Output the [X, Y] coordinate of the center of the cell containing the given text.  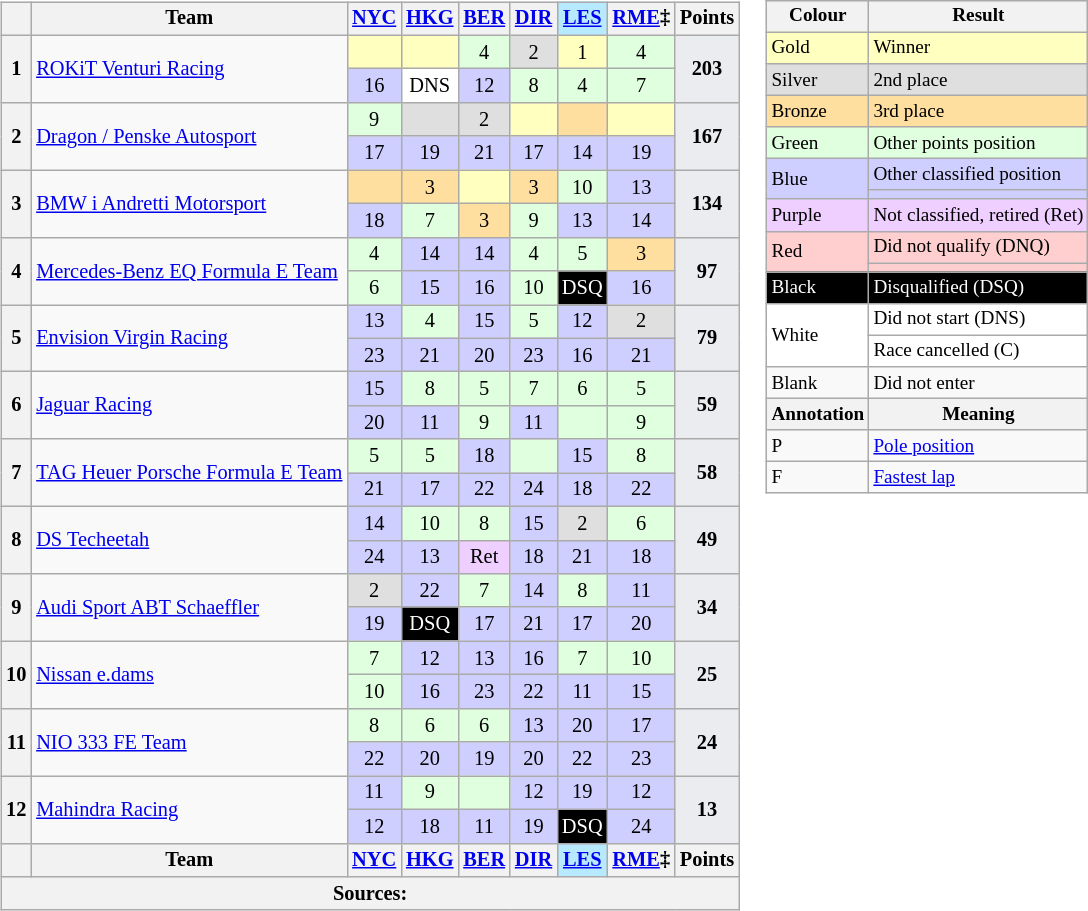
167 [707, 136]
Mahindra Racing [189, 810]
58 [707, 472]
203 [707, 68]
Audi Sport ABT Schaeffler [189, 608]
59 [707, 406]
F [818, 478]
Gold [818, 48]
Blue [818, 180]
Nissan e.dams [189, 674]
Other classified position [978, 175]
Ret [484, 557]
ROKiT Venturi Racing [189, 68]
Silver [818, 80]
Bronze [818, 111]
134 [707, 204]
TAG Heuer Porsche Formula E Team [189, 472]
NIO 333 FE Team [189, 742]
Did not enter [978, 383]
Dragon / Penske Autosport [189, 136]
Fastest lap [978, 478]
Result [978, 16]
Green [818, 143]
Mercedes-Benz EQ Formula E Team [189, 270]
Did not qualify (DNQ) [978, 247]
Meaning [978, 414]
Not classified, retired (Ret) [978, 215]
Sources: [370, 894]
DNS [430, 86]
3rd place [978, 111]
Red [818, 252]
25 [707, 674]
97 [707, 270]
Annotation [818, 414]
Blank [818, 383]
BMW i Andretti Motorsport [189, 204]
Winner [978, 48]
Colour [818, 16]
P [818, 446]
Jaguar Racing [189, 406]
49 [707, 540]
Other points position [978, 143]
White [818, 334]
Envision Virgin Racing [189, 338]
79 [707, 338]
Black [818, 288]
Race cancelled (C) [978, 351]
Did not start (DNS) [978, 319]
Pole position [978, 446]
Purple [818, 215]
34 [707, 608]
Disqualified (DSQ) [978, 288]
2nd place [978, 80]
DS Techeetah [189, 540]
